For the text-containing cell, return its midpoint in (x, y) coordinate format. 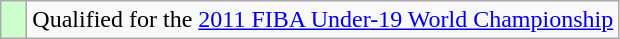
Qualified for the 2011 FIBA Under-19 World Championship (323, 20)
